Provide the (x, y) coordinate of the cell's center where the given text is located.  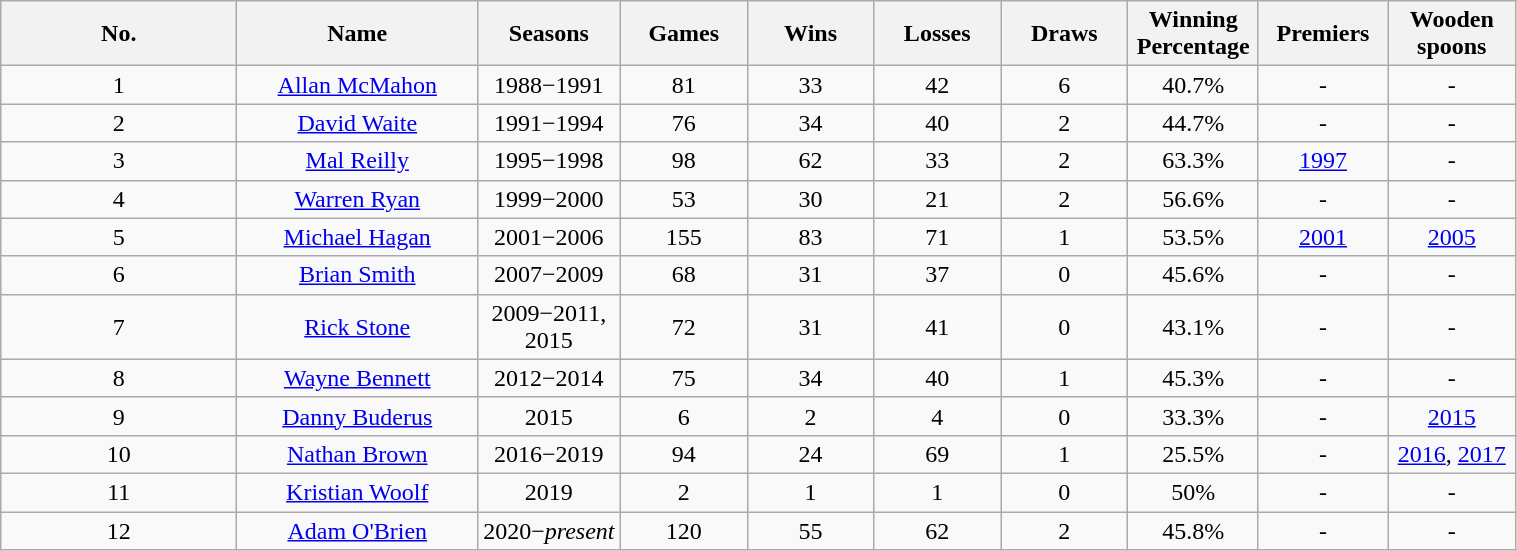
75 (684, 378)
9 (119, 416)
21 (938, 199)
Brian Smith (358, 275)
53.5% (1194, 237)
2019 (549, 492)
Adam O'Brien (358, 531)
Nathan Brown (358, 454)
25.5% (1194, 454)
71 (938, 237)
2012−2014 (549, 378)
37 (938, 275)
2009−2011, 2015 (549, 326)
50% (1194, 492)
8 (119, 378)
Wooden spoons (1452, 34)
Premiers (1322, 34)
Warren Ryan (358, 199)
1997 (1322, 161)
2001−2006 (549, 237)
Rick Stone (358, 326)
56.6% (1194, 199)
Name (358, 34)
81 (684, 85)
Mal Reilly (358, 161)
11 (119, 492)
94 (684, 454)
1988−1991 (549, 85)
120 (684, 531)
Wayne Bennett (358, 378)
Draws (1064, 34)
41 (938, 326)
Michael Hagan (358, 237)
12 (119, 531)
43.1% (1194, 326)
No. (119, 34)
69 (938, 454)
David Waite (358, 123)
83 (810, 237)
45.8% (1194, 531)
55 (810, 531)
1999−2000 (549, 199)
Wins (810, 34)
2001 (1322, 237)
Seasons (549, 34)
Danny Buderus (358, 416)
155 (684, 237)
2016, 2017 (1452, 454)
45.6% (1194, 275)
63.3% (1194, 161)
30 (810, 199)
42 (938, 85)
Winning Percentage (1194, 34)
Allan McMahon (358, 85)
72 (684, 326)
45.3% (1194, 378)
2020−present (549, 531)
2016−2019 (549, 454)
Kristian Woolf (358, 492)
3 (119, 161)
2005 (1452, 237)
Games (684, 34)
40.7% (1194, 85)
76 (684, 123)
10 (119, 454)
98 (684, 161)
44.7% (1194, 123)
24 (810, 454)
1995−1998 (549, 161)
68 (684, 275)
2007−2009 (549, 275)
1991−1994 (549, 123)
5 (119, 237)
33.3% (1194, 416)
Losses (938, 34)
53 (684, 199)
7 (119, 326)
